Scan for the cell matching the given text and deliver its [X, Y] coordinate at center. 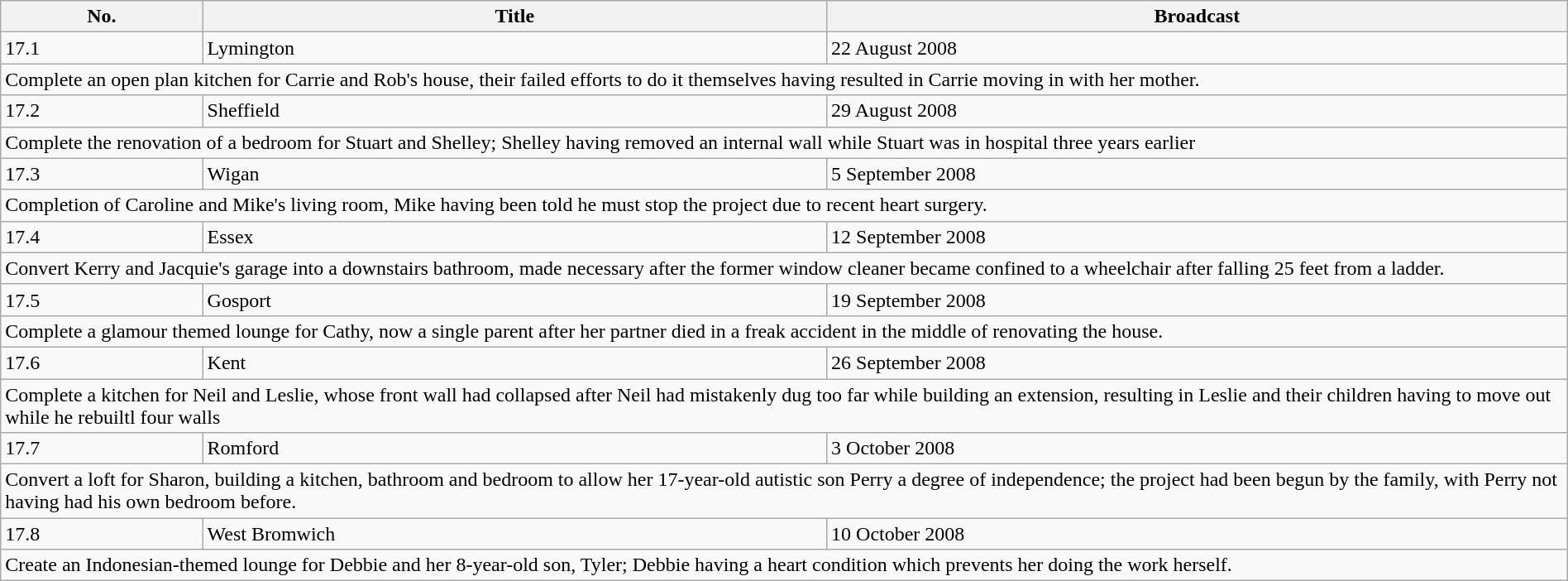
3 October 2008 [1198, 449]
Title [514, 17]
Romford [514, 449]
Broadcast [1198, 17]
10 October 2008 [1198, 534]
17.7 [102, 449]
17.3 [102, 174]
Gosport [514, 300]
Wigan [514, 174]
29 August 2008 [1198, 111]
26 September 2008 [1198, 363]
No. [102, 17]
22 August 2008 [1198, 48]
17.6 [102, 363]
Completion of Caroline and Mike's living room, Mike having been told he must stop the project due to recent heart surgery. [784, 205]
Complete a glamour themed lounge for Cathy, now a single parent after her partner died in a freak accident in the middle of renovating the house. [784, 331]
Sheffield [514, 111]
12 September 2008 [1198, 237]
5 September 2008 [1198, 174]
17.1 [102, 48]
17.4 [102, 237]
West Bromwich [514, 534]
Complete the renovation of a bedroom for Stuart and Shelley; Shelley having removed an internal wall while Stuart was in hospital three years earlier [784, 142]
Essex [514, 237]
19 September 2008 [1198, 300]
Lymington [514, 48]
17.5 [102, 300]
Kent [514, 363]
17.8 [102, 534]
17.2 [102, 111]
